Scan for the cell matching the given text and deliver its (x, y) coordinate at center. 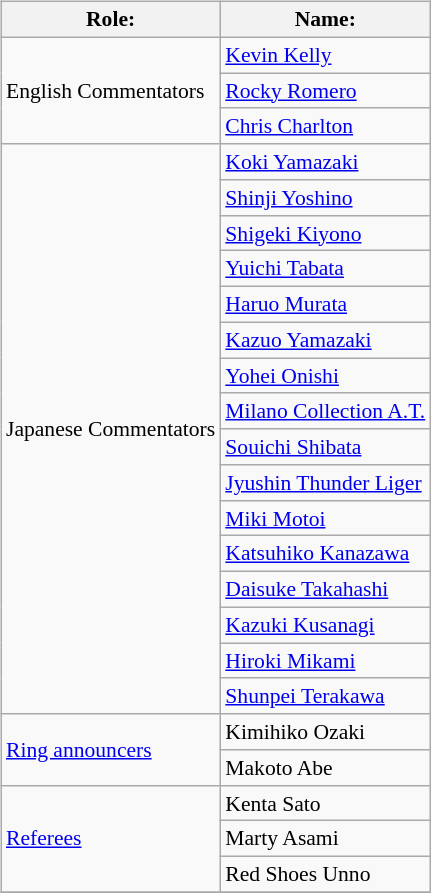
Japanese Commentators (110, 429)
Daisuke Takahashi (325, 590)
Yuichi Tabata (325, 269)
Kazuki Kusanagi (325, 625)
Miki Motoi (325, 518)
Hiroki Mikami (325, 661)
Shinji Yoshino (325, 198)
Kenta Sato (325, 803)
Referees (110, 838)
Ring announcers (110, 750)
Kimihiko Ozaki (325, 732)
Chris Charlton (325, 126)
Milano Collection A.T. (325, 411)
Marty Asami (325, 839)
Makoto Abe (325, 768)
Red Shoes Unno (325, 875)
English Commentators (110, 90)
Shigeki Kiyono (325, 233)
Kazuo Yamazaki (325, 340)
Kevin Kelly (325, 55)
Name: (325, 20)
Haruo Murata (325, 305)
Role: (110, 20)
Rocky Romero (325, 91)
Jyushin Thunder Liger (325, 483)
Koki Yamazaki (325, 162)
Souichi Shibata (325, 447)
Shunpei Terakawa (325, 696)
Yohei Onishi (325, 376)
Katsuhiko Kanazawa (325, 554)
